Detect which cell encompasses the target text, then output its [x, y] center coordinate. 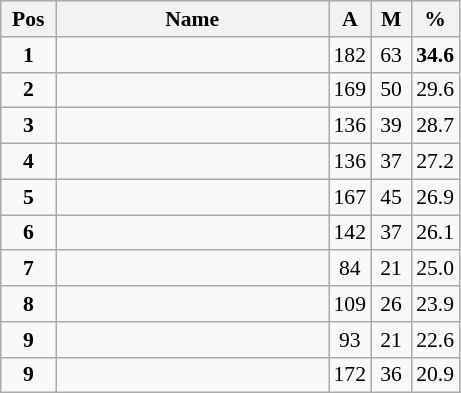
6 [28, 233]
8 [28, 304]
93 [350, 340]
22.6 [435, 340]
34.6 [435, 55]
63 [391, 55]
7 [28, 269]
26.9 [435, 197]
A [350, 19]
27.2 [435, 162]
28.7 [435, 126]
142 [350, 233]
39 [391, 126]
167 [350, 197]
50 [391, 90]
172 [350, 375]
23.9 [435, 304]
M [391, 19]
169 [350, 90]
36 [391, 375]
26 [391, 304]
109 [350, 304]
182 [350, 55]
5 [28, 197]
Pos [28, 19]
2 [28, 90]
45 [391, 197]
29.6 [435, 90]
% [435, 19]
26.1 [435, 233]
20.9 [435, 375]
84 [350, 269]
1 [28, 55]
Name [192, 19]
4 [28, 162]
25.0 [435, 269]
3 [28, 126]
